Search for the cell housing the specified text and yield its [x, y] center coordinate. 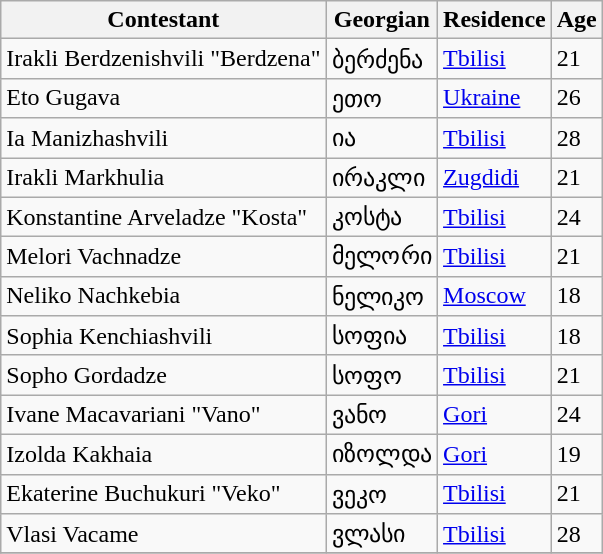
Izolda Kakhaia [164, 454]
Melori Vachnadze [164, 257]
Moscow [495, 296]
მელორი [382, 257]
26 [576, 98]
Irakli Markhulia [164, 178]
Contestant [164, 20]
Age [576, 20]
Ivane Macavariani "Vano" [164, 415]
ია [382, 138]
ვანო [382, 415]
ვეკო [382, 494]
ბერძენა [382, 59]
Zugdidi [495, 178]
Ia Manizhashvili [164, 138]
Vlasi Vacame [164, 534]
Ukraine [495, 98]
Neliko Nachkebia [164, 296]
Georgian [382, 20]
სოფო [382, 375]
სოფია [382, 336]
Eto Gugava [164, 98]
ნელიკო [382, 296]
Ekaterine Buchukuri "Veko" [164, 494]
Residence [495, 20]
ირაკლი [382, 178]
Sopho Gordadze [164, 375]
Konstantine Arveladze "Kosta" [164, 217]
იზოლდა [382, 454]
19 [576, 454]
ეთო [382, 98]
Irakli Berdzenishvili "Berdzena" [164, 59]
კოსტა [382, 217]
Sophia Kenchiashvili [164, 336]
ვლასი [382, 534]
